For the text-containing cell, return its midpoint in [X, Y] coordinate format. 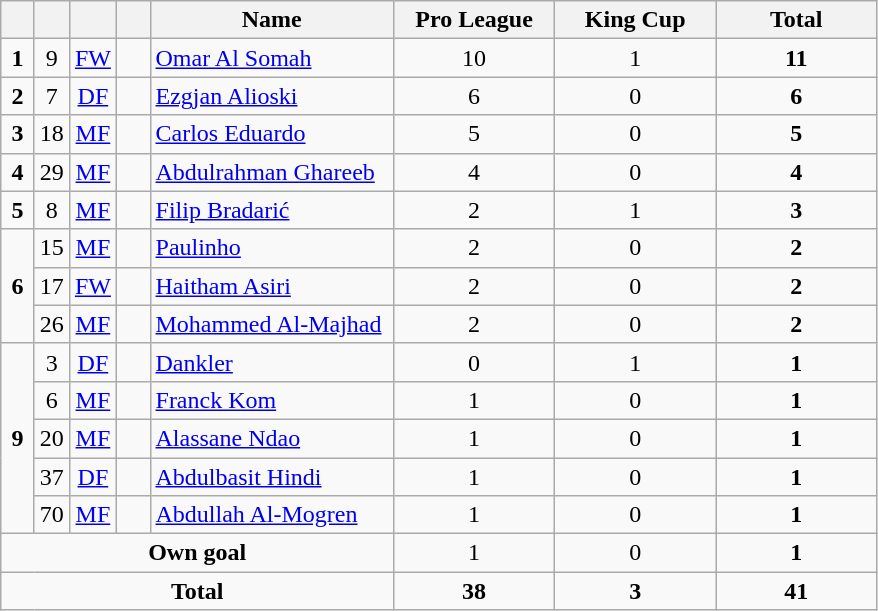
Alassane Ndao [272, 438]
Own goal [198, 553]
Abdulbasit Hindi [272, 477]
Haitham Asiri [272, 286]
King Cup [636, 20]
18 [52, 134]
Omar Al Somah [272, 58]
Carlos Eduardo [272, 134]
17 [52, 286]
38 [474, 591]
Franck Kom [272, 400]
Dankler [272, 362]
Ezgjan Alioski [272, 96]
Name [272, 20]
Pro League [474, 20]
7 [52, 96]
10 [474, 58]
Filip Bradarić [272, 210]
8 [52, 210]
Abdullah Al-Mogren [272, 515]
Mohammed Al-Majhad [272, 324]
15 [52, 248]
20 [52, 438]
Abdulrahman Ghareeb [272, 172]
41 [796, 591]
11 [796, 58]
Paulinho [272, 248]
26 [52, 324]
37 [52, 477]
70 [52, 515]
29 [52, 172]
